Output the [x, y] coordinate of the center of the cell containing the given text.  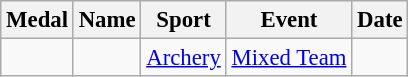
Sport [184, 20]
Date [380, 20]
Event [289, 20]
Mixed Team [289, 58]
Archery [184, 58]
Medal [38, 20]
Name [107, 20]
